Determine the [x, y] coordinate at the center of the cell enclosing the given text.  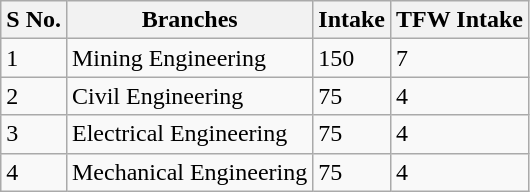
1 [34, 58]
Mechanical Engineering [189, 172]
Branches [189, 20]
Civil Engineering [189, 96]
7 [460, 58]
Electrical Engineering [189, 134]
Mining Engineering [189, 58]
TFW Intake [460, 20]
150 [352, 58]
3 [34, 134]
Intake [352, 20]
2 [34, 96]
S No. [34, 20]
